Search for the cell housing the specified text and yield its [x, y] center coordinate. 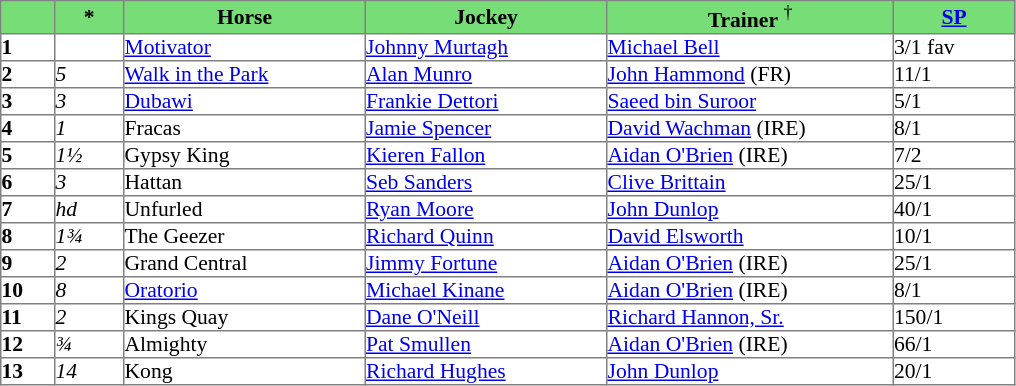
10 [28, 290]
Grand Central [245, 262]
4 [28, 128]
Michael Kinane [486, 290]
1¾ [90, 236]
Richard Quinn [486, 236]
Seb Sanders [486, 182]
Michael Bell [750, 46]
Jimmy Fortune [486, 262]
11 [28, 316]
Kong [245, 370]
John Hammond (FR) [750, 74]
Oratorio [245, 290]
10/1 [954, 236]
David Elsworth [750, 236]
Motivator [245, 46]
3/1 fav [954, 46]
Horse [245, 18]
Hattan [245, 182]
40/1 [954, 208]
Johnny Murtagh [486, 46]
Almighty [245, 344]
13 [28, 370]
7 [28, 208]
Clive Brittain [750, 182]
hd [90, 208]
1½ [90, 154]
¾ [90, 344]
Alan Munro [486, 74]
Jockey [486, 18]
66/1 [954, 344]
5/1 [954, 100]
Pat Smullen [486, 344]
Jamie Spencer [486, 128]
7/2 [954, 154]
Walk in the Park [245, 74]
The Geezer [245, 236]
SP [954, 18]
Kings Quay [245, 316]
Richard Hannon, Sr. [750, 316]
Ryan Moore [486, 208]
14 [90, 370]
12 [28, 344]
* [90, 18]
Gypsy King [245, 154]
150/1 [954, 316]
Trainer † [750, 18]
Dane O'Neill [486, 316]
Frankie Dettori [486, 100]
Unfurled [245, 208]
Saeed bin Suroor [750, 100]
11/1 [954, 74]
David Wachman (IRE) [750, 128]
Kieren Fallon [486, 154]
Dubawi [245, 100]
6 [28, 182]
Fracas [245, 128]
Richard Hughes [486, 370]
20/1 [954, 370]
9 [28, 262]
